Detect which cell encompasses the target text, then output its [X, Y] center coordinate. 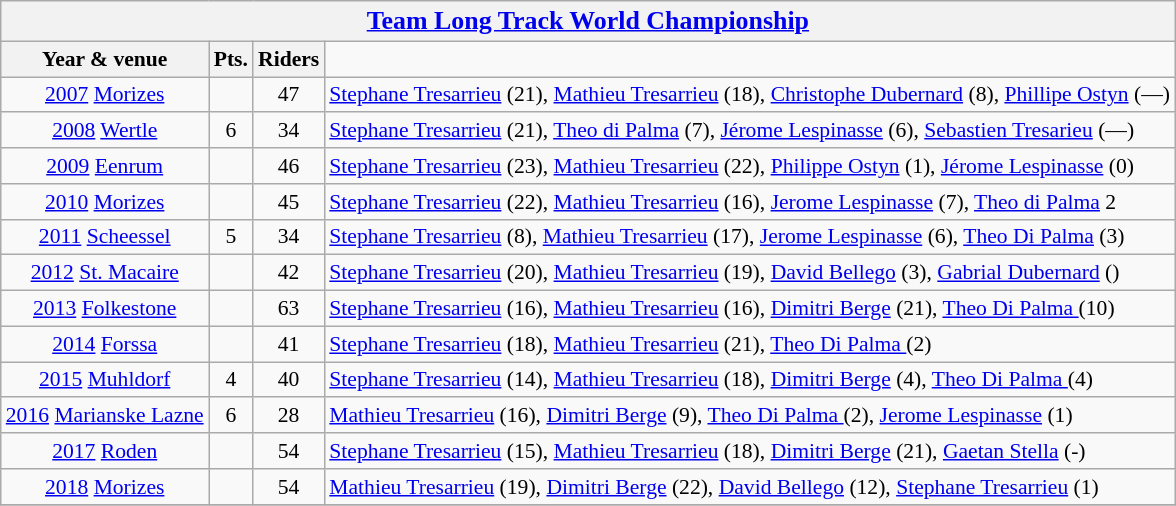
2011 Scheessel [105, 237]
Stephane Tresarrieu (22), Mathieu Tresarrieu (16), Jerome Lespinasse (7), Theo di Palma 2 [750, 202]
47 [288, 95]
2012 St. Macaire [105, 273]
Stephane Tresarrieu (15), Mathieu Tresarrieu (18), Dimitri Berge (21), Gaetan Stella (-) [750, 451]
Stephane Tresarrieu (21), Mathieu Tresarrieu (18), Christophe Dubernard (8), Phillipe Ostyn (—) [750, 95]
4 [231, 380]
2017 Roden [105, 451]
2014 Forssa [105, 344]
2007 Morizes [105, 95]
Riders [288, 59]
2016 Marianske Lazne [105, 416]
5 [231, 237]
2010 Morizes [105, 202]
Stephane Tresarrieu (23), Mathieu Tresarrieu (22), Philippe Ostyn (1), Jérome Lespinasse (0) [750, 166]
Mathieu Tresarrieu (19), Dimitri Berge (22), David Bellego (12), Stephane Tresarrieu (1) [750, 487]
28 [288, 416]
2015 Muhldorf [105, 380]
Stephane Tresarrieu (18), Mathieu Tresarrieu (21), Theo Di Palma (2) [750, 344]
Stephane Tresarrieu (8), Mathieu Tresarrieu (17), Jerome Lespinasse (6), Theo Di Palma (3) [750, 237]
Stephane Tresarrieu (16), Mathieu Tresarrieu (16), Dimitri Berge (21), Theo Di Palma (10) [750, 309]
Mathieu Tresarrieu (16), Dimitri Berge (9), Theo Di Palma (2), Jerome Lespinasse (1) [750, 416]
2009 Eenrum [105, 166]
Stephane Tresarrieu (14), Mathieu Tresarrieu (18), Dimitri Berge (4), Theo Di Palma (4) [750, 380]
63 [288, 309]
Team Long Track World Championship [588, 21]
Stephane Tresarrieu (21), Theo di Palma (7), Jérome Lespinasse (6), Sebastien Tresarieu (—) [750, 131]
40 [288, 380]
Pts. [231, 59]
2008 Wertle [105, 131]
Year & venue [105, 59]
2018 Morizes [105, 487]
41 [288, 344]
45 [288, 202]
46 [288, 166]
2013 Folkestone [105, 309]
42 [288, 273]
Stephane Tresarrieu (20), Mathieu Tresarrieu (19), David Bellego (3), Gabrial Dubernard () [750, 273]
